Scan for the cell matching the given text and deliver its [X, Y] coordinate at center. 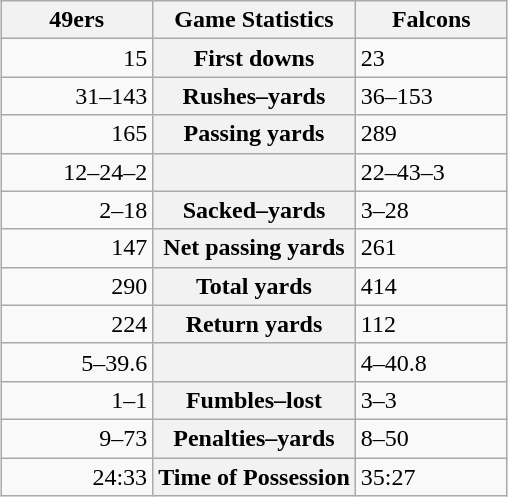
23 [431, 58]
Total yards [254, 286]
Time of Possession [254, 477]
1–1 [77, 400]
8–50 [431, 438]
35:27 [431, 477]
414 [431, 286]
Rushes–yards [254, 96]
Sacked–yards [254, 210]
112 [431, 324]
5–39.6 [77, 362]
Return yards [254, 324]
Penalties–yards [254, 438]
15 [77, 58]
2–18 [77, 210]
24:33 [77, 477]
224 [77, 324]
3–28 [431, 210]
9–73 [77, 438]
First downs [254, 58]
3–3 [431, 400]
22–43–3 [431, 172]
4–40.8 [431, 362]
Passing yards [254, 134]
12–24–2 [77, 172]
147 [77, 248]
31–143 [77, 96]
261 [431, 248]
36–153 [431, 96]
Net passing yards [254, 248]
290 [77, 286]
289 [431, 134]
49ers [77, 20]
Game Statistics [254, 20]
165 [77, 134]
Fumbles–lost [254, 400]
Falcons [431, 20]
